Find where the given text appears and provide that cell's center as [X, Y] coordinate. 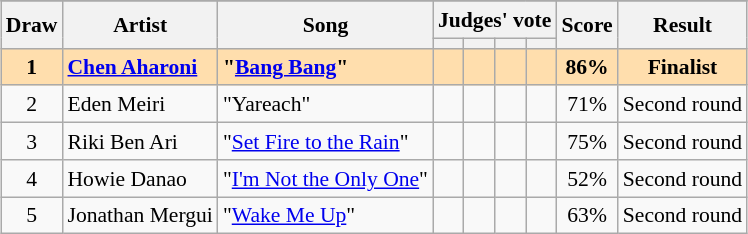
Score [586, 24]
52% [586, 178]
"I'm Not the Only One" [326, 178]
Howie Danao [140, 178]
Artist [140, 24]
71% [586, 104]
Song [326, 24]
Draw [32, 24]
"Wake Me Up" [326, 216]
4 [32, 178]
Jonathan Mergui [140, 216]
3 [32, 142]
2 [32, 104]
Result [682, 24]
5 [32, 216]
"Set Fire to the Rain" [326, 142]
Riki Ben Ari [140, 142]
1 [32, 66]
Eden Meiri [140, 104]
86% [586, 66]
Judges' vote [494, 20]
75% [586, 142]
Chen Aharoni [140, 66]
63% [586, 216]
"Bang Bang" [326, 66]
"Yareach" [326, 104]
Finalist [682, 66]
